From the cell containing the given text, extract its center point as [x, y] coordinate. 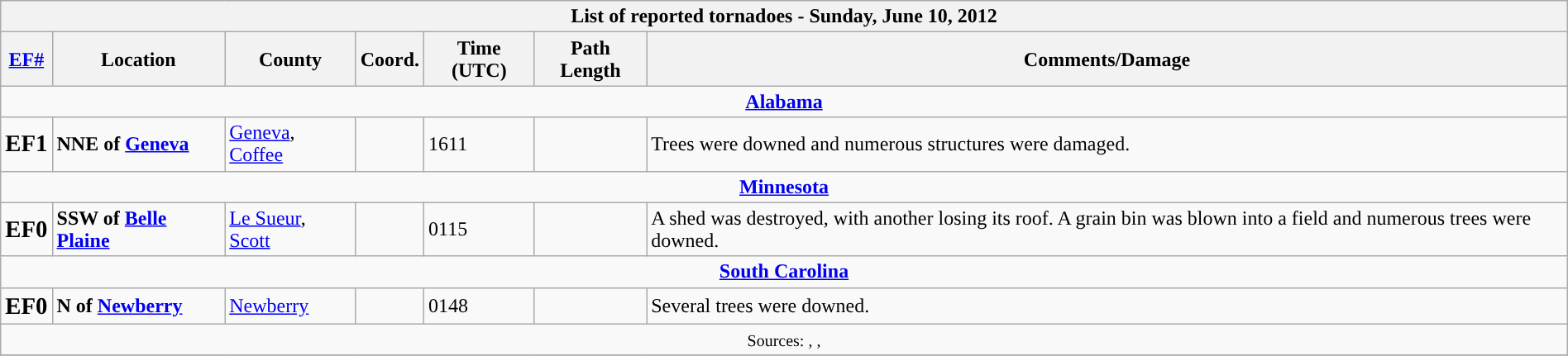
Trees were downed and numerous structures were damaged. [1107, 144]
List of reported tornadoes - Sunday, June 10, 2012 [784, 17]
South Carolina [784, 272]
Geneva, Coffee [290, 144]
Location [139, 59]
Le Sueur, Scott [290, 230]
Alabama [784, 102]
Path Length [590, 59]
EF1 [26, 144]
Minnesota [784, 187]
County [290, 59]
Newberry [290, 306]
NNE of Geneva [139, 144]
1611 [480, 144]
N of Newberry [139, 306]
Comments/Damage [1107, 59]
Coord. [390, 59]
EF# [26, 59]
Sources: , , [784, 339]
0148 [480, 306]
SSW of Belle Plaine [139, 230]
A shed was destroyed, with another losing its roof. A grain bin was blown into a field and numerous trees were downed. [1107, 230]
Several trees were downed. [1107, 306]
Time (UTC) [480, 59]
0115 [480, 230]
